Detect which cell encompasses the target text, then output its [x, y] center coordinate. 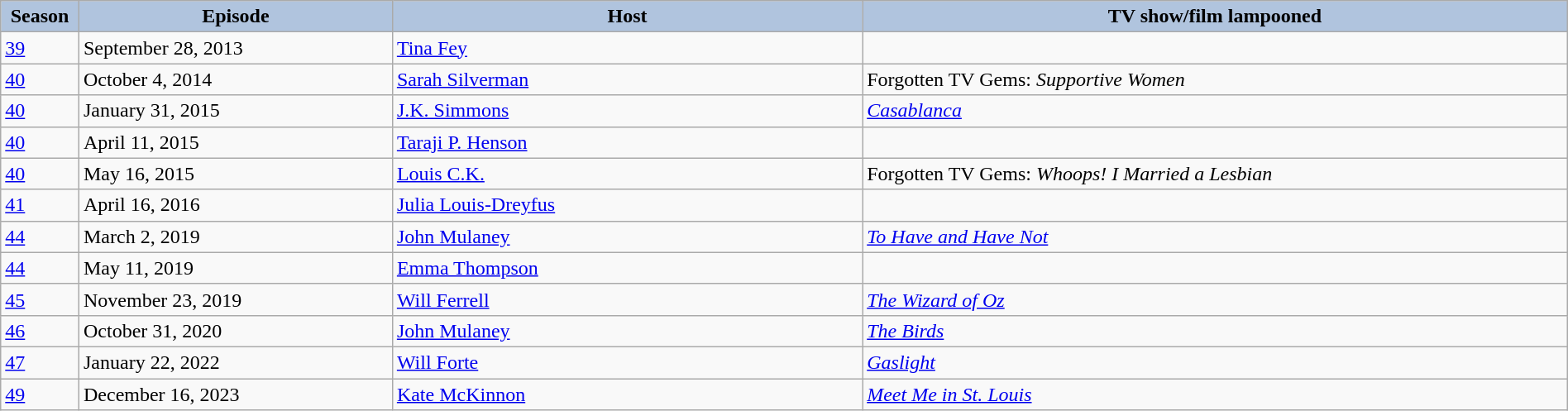
Episode [235, 17]
Julia Louis-Dreyfus [627, 205]
39 [40, 48]
January 22, 2022 [235, 362]
Will Forte [627, 362]
May 11, 2019 [235, 268]
45 [40, 299]
Will Ferrell [627, 299]
Gaslight [1216, 362]
47 [40, 362]
Casablanca [1216, 111]
May 16, 2015 [235, 174]
TV show/film lampooned [1216, 17]
To Have and Have Not [1216, 237]
Forgotten TV Gems: Whoops! I Married a Lesbian [1216, 174]
November 23, 2019 [235, 299]
October 4, 2014 [235, 79]
March 2, 2019 [235, 237]
41 [40, 205]
April 11, 2015 [235, 142]
Season [40, 17]
December 16, 2023 [235, 394]
J.K. Simmons [627, 111]
Host [627, 17]
Kate McKinnon [627, 394]
October 31, 2020 [235, 331]
49 [40, 394]
Sarah Silverman [627, 79]
The Birds [1216, 331]
Emma Thompson [627, 268]
April 16, 2016 [235, 205]
September 28, 2013 [235, 48]
Louis C.K. [627, 174]
The Wizard of Oz [1216, 299]
Taraji P. Henson [627, 142]
January 31, 2015 [235, 111]
46 [40, 331]
Meet Me in St. Louis [1216, 394]
Tina Fey [627, 48]
Forgotten TV Gems: Supportive Women [1216, 79]
